Extract the (x, y) coordinate from the center of the cell holding the provided text.  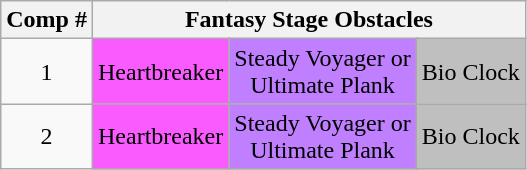
1 (47, 72)
Comp # (47, 20)
2 (47, 136)
Fantasy Stage Obstacles (308, 20)
